For the text-containing cell, return its midpoint in [x, y] coordinate format. 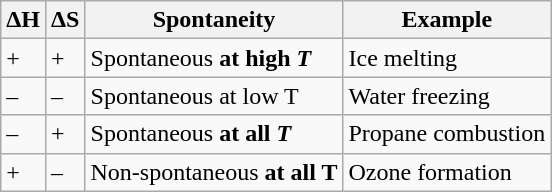
Spontaneous at high T [214, 58]
ΔS [66, 20]
Non-spontaneous at all T [214, 172]
Spontaneity [214, 20]
Ozone formation [447, 172]
ΔH [24, 20]
Example [447, 20]
Spontaneous at low T [214, 96]
Propane combustion [447, 134]
Spontaneous at all T [214, 134]
Ice melting [447, 58]
Water freezing [447, 96]
